Extract the (X, Y) coordinate from the center of the cell holding the provided text.  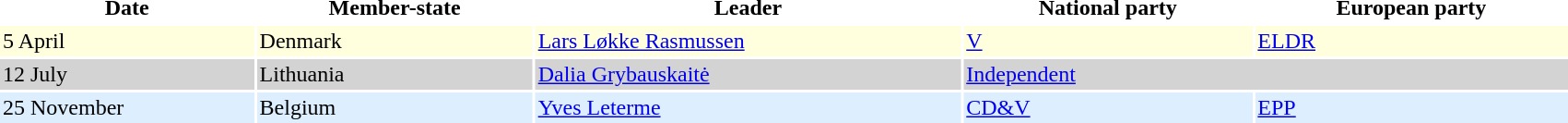
Yves Leterme (749, 107)
12 July (127, 74)
Independent (1265, 74)
ELDR (1410, 41)
Belgium (395, 107)
V (1108, 41)
5 April (127, 41)
Dalia Grybauskaitė (749, 74)
Lars Løkke Rasmussen (749, 41)
EPP (1410, 107)
25 November (127, 107)
Lithuania (395, 74)
CD&V (1108, 107)
Denmark (395, 41)
